Find where the given text appears and provide that cell's center as [x, y] coordinate. 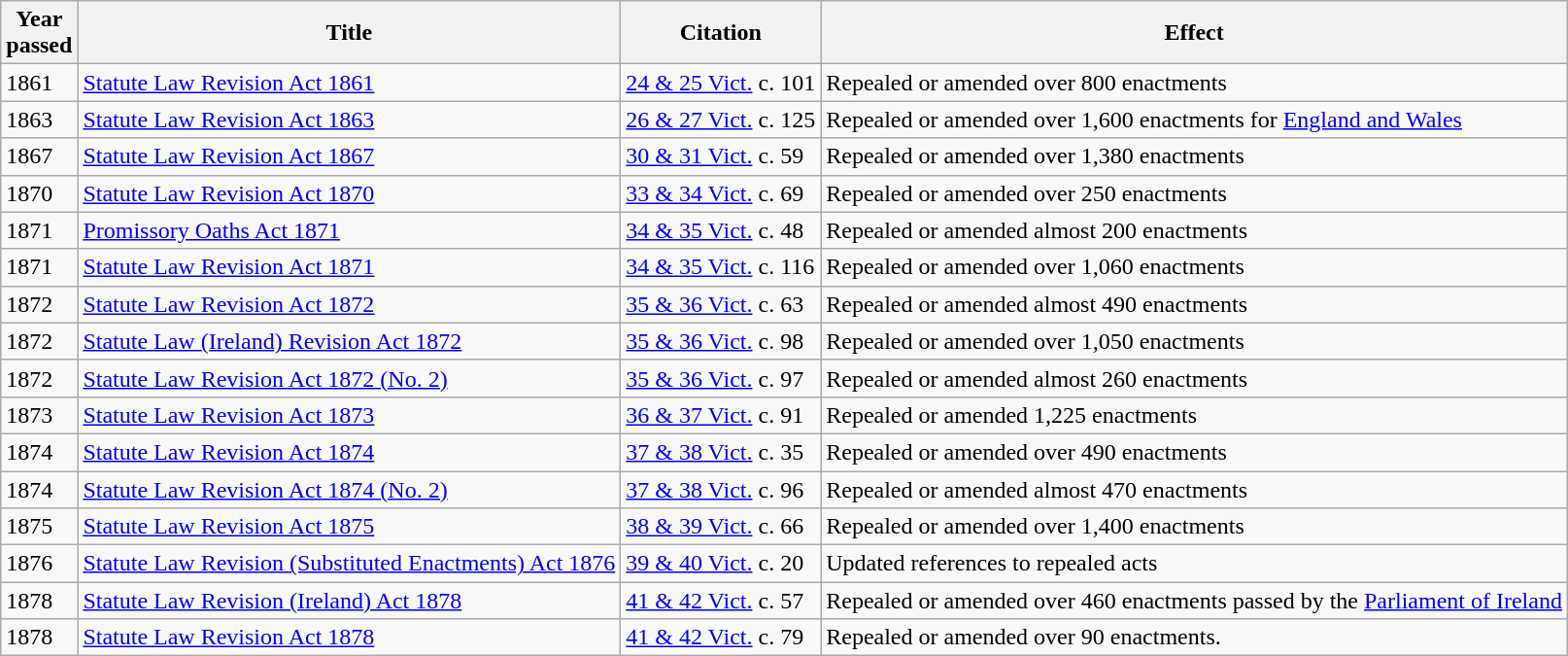
35 & 36 Vict. c. 63 [721, 304]
1873 [39, 415]
Repealed or amended over 250 enactments [1195, 193]
1867 [39, 156]
Repealed or amended over 800 enactments [1195, 83]
Statute Law Revision Act 1870 [350, 193]
34 & 35 Vict. c. 48 [721, 230]
Updated references to repealed acts [1195, 564]
Statute Law (Ireland) Revision Act 1872 [350, 341]
Repealed or amended over 90 enactments. [1195, 638]
Statute Law Revision (Substituted Enactments) Act 1876 [350, 564]
Repealed or amended almost 200 enactments [1195, 230]
1870 [39, 193]
Effect [1195, 33]
Repealed or amended over 1,400 enactments [1195, 527]
Citation [721, 33]
Title [350, 33]
26 & 27 Vict. c. 125 [721, 120]
Statute Law Revision Act 1871 [350, 267]
41 & 42 Vict. c. 57 [721, 601]
37 & 38 Vict. c. 96 [721, 489]
Repealed or amended almost 260 enactments [1195, 378]
Repealed or amended over 1,060 enactments [1195, 267]
1863 [39, 120]
1861 [39, 83]
Statute Law Revision Act 1872 [350, 304]
Promissory Oaths Act 1871 [350, 230]
Repealed or amended over 490 enactments [1195, 452]
Repealed or amended almost 490 enactments [1195, 304]
Repealed or amended over 460 enactments passed by the Parliament of Ireland [1195, 601]
Yearpassed [39, 33]
Statute Law Revision Act 1863 [350, 120]
37 & 38 Vict. c. 35 [721, 452]
Statute Law Revision Act 1867 [350, 156]
41 & 42 Vict. c. 79 [721, 638]
39 & 40 Vict. c. 20 [721, 564]
Repealed or amended over 1,050 enactments [1195, 341]
34 & 35 Vict. c. 116 [721, 267]
30 & 31 Vict. c. 59 [721, 156]
1875 [39, 527]
38 & 39 Vict. c. 66 [721, 527]
35 & 36 Vict. c. 98 [721, 341]
35 & 36 Vict. c. 97 [721, 378]
Statute Law Revision Act 1872 (No. 2) [350, 378]
Statute Law Revision Act 1878 [350, 638]
Repealed or amended almost 470 enactments [1195, 489]
33 & 34 Vict. c. 69 [721, 193]
Statute Law Revision Act 1874 (No. 2) [350, 489]
Statute Law Revision Act 1873 [350, 415]
Repealed or amended over 1,600 enactments for England and Wales [1195, 120]
1876 [39, 564]
Statute Law Revision Act 1861 [350, 83]
Repealed or amended over 1,380 enactments [1195, 156]
Repealed or amended 1,225 enactments [1195, 415]
Statute Law Revision Act 1874 [350, 452]
24 & 25 Vict. c. 101 [721, 83]
36 & 37 Vict. c. 91 [721, 415]
Statute Law Revision (Ireland) Act 1878 [350, 601]
Statute Law Revision Act 1875 [350, 527]
